Capture the cell that displays the provided text and extract its [X, Y] central coordinate. 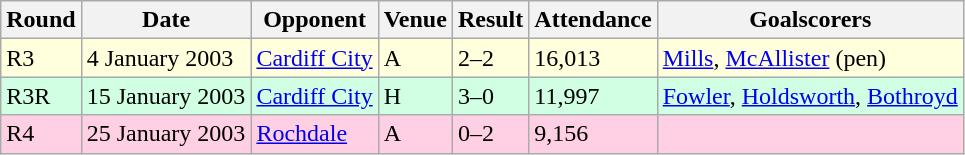
16,013 [593, 58]
R3 [41, 58]
4 January 2003 [166, 58]
2–2 [490, 58]
R3R [41, 96]
Round [41, 20]
Rochdale [314, 134]
Attendance [593, 20]
Opponent [314, 20]
Result [490, 20]
R4 [41, 134]
Mills, McAllister (pen) [810, 58]
11,997 [593, 96]
3–0 [490, 96]
Goalscorers [810, 20]
H [415, 96]
0–2 [490, 134]
9,156 [593, 134]
15 January 2003 [166, 96]
Fowler, Holdsworth, Bothroyd [810, 96]
25 January 2003 [166, 134]
Venue [415, 20]
Date [166, 20]
